Scan for the cell matching the given text and deliver its [x, y] coordinate at center. 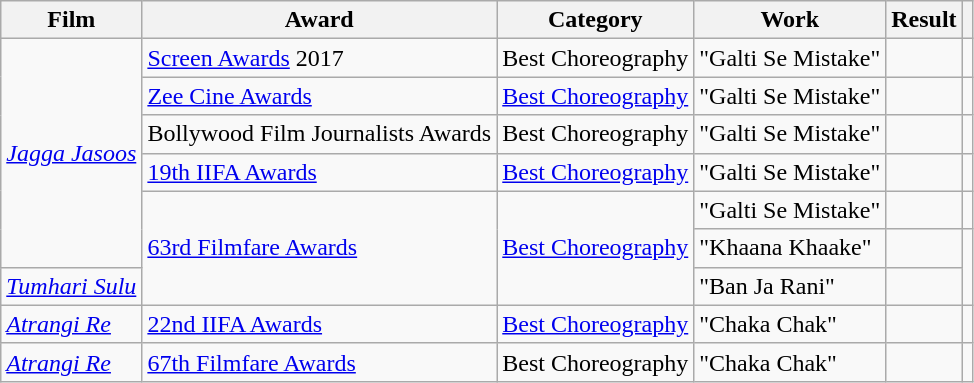
22nd IIFA Awards [320, 324]
Zee Cine Awards [320, 96]
"Khaana Khaake" [790, 248]
63rd Filmfare Awards [320, 248]
Film [72, 20]
19th IIFA Awards [320, 172]
Result [924, 20]
Bollywood Film Journalists Awards [320, 134]
Category [596, 20]
Work [790, 20]
Jagga Jasoos [72, 153]
67th Filmfare Awards [320, 362]
"Ban Ja Rani" [790, 286]
Screen Awards 2017 [320, 58]
Tumhari Sulu [72, 286]
Award [320, 20]
